Return [x, y] of the center of cell containing provided text 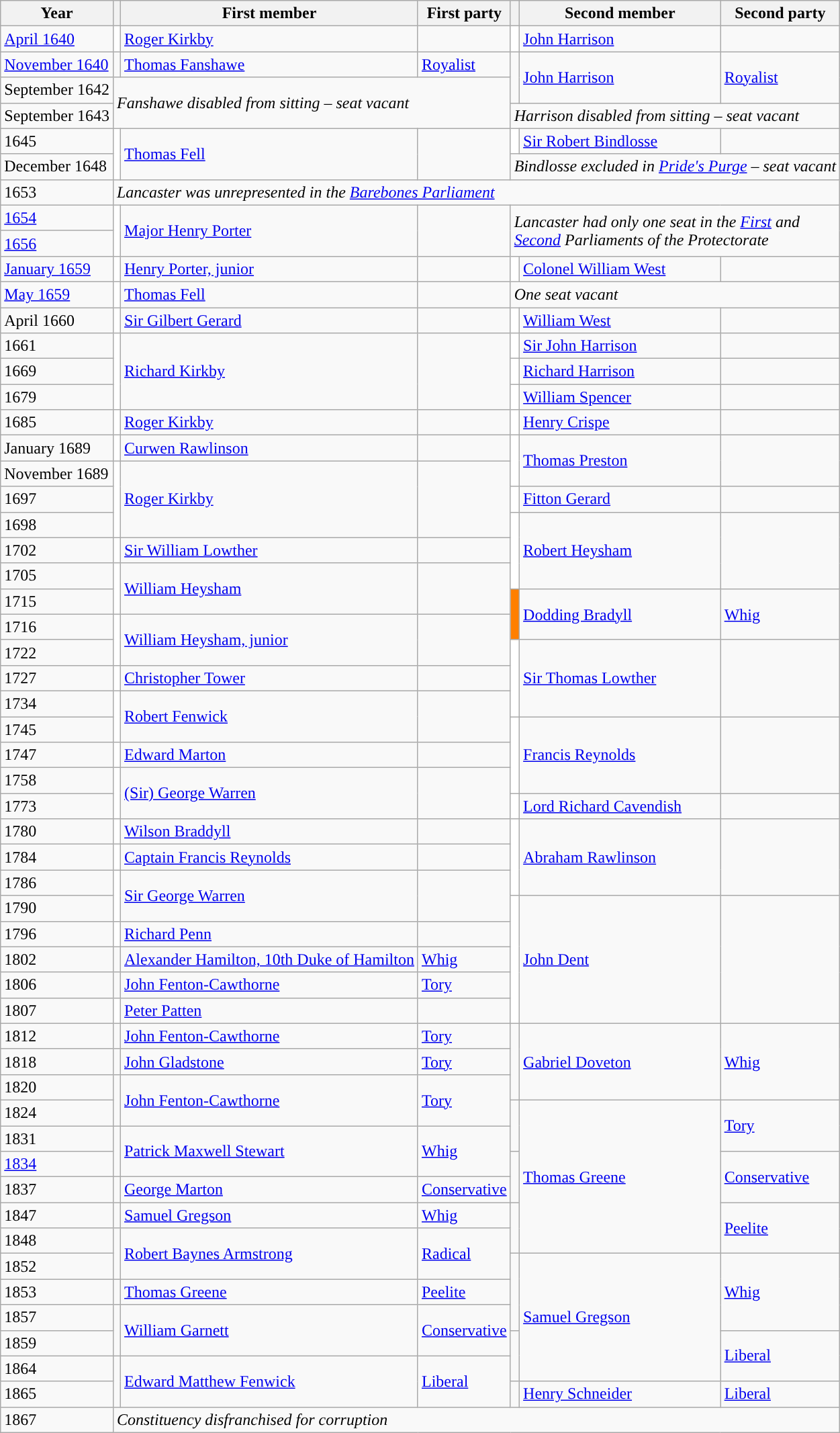
John Dent [620, 959]
First member [270, 13]
1837 [57, 1190]
Second member [620, 13]
1722 [57, 652]
(Sir) George Warren [270, 793]
November 1640 [57, 64]
William Heysham [270, 589]
1820 [57, 1087]
1865 [57, 1394]
1669 [57, 372]
December 1648 [57, 167]
1806 [57, 985]
Richard Harrison [620, 372]
1847 [57, 1215]
1796 [57, 934]
First party [464, 13]
1715 [57, 601]
1786 [57, 883]
May 1659 [57, 294]
1697 [57, 499]
1831 [57, 1139]
Sir William Lowther [270, 550]
1705 [57, 576]
1727 [57, 678]
Francis Reynolds [620, 754]
Sir John Harrison [620, 346]
One seat vacant [675, 294]
Sir George Warren [270, 896]
1867 [57, 1420]
William Garnett [270, 1330]
Lancaster was unrepresented in the Barebones Parliament [476, 192]
1853 [57, 1292]
1818 [57, 1061]
Sir Robert Bindlosse [620, 141]
Fitton Gerard [620, 499]
1848 [57, 1241]
Gabriel Doveton [620, 1061]
Second party [780, 13]
Fanshawe disabled from sitting – seat vacant [312, 103]
Harrison disabled from sitting – seat vacant [675, 116]
1653 [57, 192]
Peter Patten [270, 1010]
Captain Francis Reynolds [270, 857]
John Gladstone [270, 1061]
Bindlosse excluded in Pride's Purge – seat vacant [675, 167]
1859 [57, 1343]
Lancaster had only one seat in the First and Second Parliaments of the Protectorate [675, 230]
Henry Schneider [620, 1394]
1758 [57, 781]
Lord Richard Cavendish [620, 806]
1812 [57, 1036]
1834 [57, 1164]
Radical [464, 1254]
Robert Heysham [620, 550]
Christopher Tower [270, 678]
Thomas Fanshawe [270, 64]
1702 [57, 550]
Sir Thomas Lowther [620, 678]
November 1689 [57, 474]
January 1689 [57, 448]
April 1660 [57, 320]
1685 [57, 423]
Year [57, 13]
George Marton [270, 1190]
Abraham Rawlinson [620, 857]
1661 [57, 346]
1654 [57, 218]
Henry Crispe [620, 423]
Robert Baynes Armstrong [270, 1254]
September 1643 [57, 116]
Edward Matthew Fenwick [270, 1381]
1780 [57, 832]
1784 [57, 857]
Dodding Bradyll [620, 614]
1857 [57, 1317]
William Spencer [620, 397]
1852 [57, 1266]
1698 [57, 525]
Richard Kirkby [270, 372]
1747 [57, 755]
1802 [57, 959]
Wilson Braddyll [270, 832]
1790 [57, 908]
1773 [57, 806]
Alexander Hamilton, 10th Duke of Hamilton [270, 959]
September 1642 [57, 90]
Constituency disfranchised for corruption [476, 1420]
1745 [57, 729]
Richard Penn [270, 934]
Curwen Rawlinson [270, 448]
January 1659 [57, 269]
Patrick Maxwell Stewart [270, 1152]
1656 [57, 243]
April 1640 [57, 39]
1864 [57, 1369]
1645 [57, 141]
1679 [57, 397]
1824 [57, 1113]
1807 [57, 1010]
William Heysham, junior [270, 640]
Colonel William West [620, 269]
1734 [57, 703]
William West [620, 320]
Robert Fenwick [270, 716]
Edward Marton [270, 755]
Thomas Preston [620, 461]
Sir Gilbert Gerard [270, 320]
Major Henry Porter [270, 230]
Henry Porter, junior [270, 269]
1716 [57, 627]
